From the cell containing the given text, extract its center point as [X, Y] coordinate. 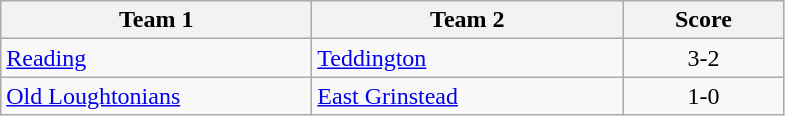
Old Loughtonians [156, 96]
Reading [156, 58]
1-0 [704, 96]
East Grinstead [468, 96]
Team 1 [156, 20]
Score [704, 20]
Teddington [468, 58]
Team 2 [468, 20]
3-2 [704, 58]
